Provide the [X, Y] coordinate of the cell's center where the given text is located.  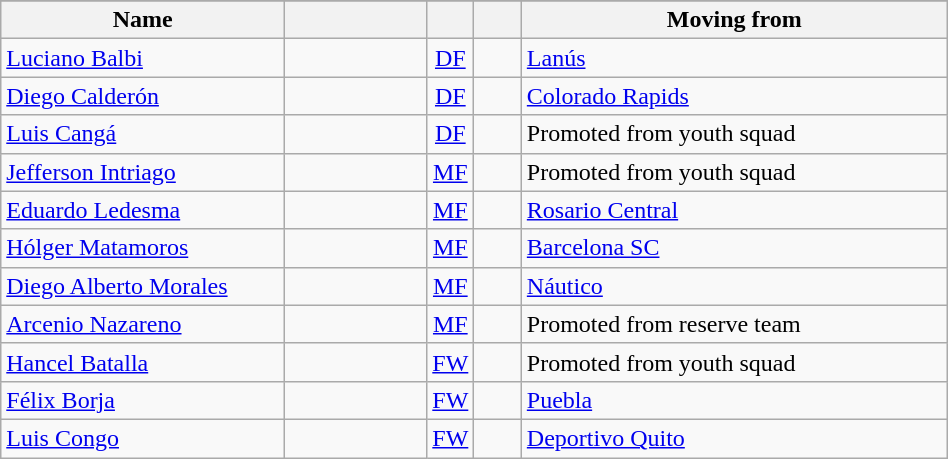
Promoted from reserve team [734, 324]
Colorado Rapids [734, 96]
Deportivo Quito [734, 438]
Lanús [734, 58]
Jefferson Intriago [143, 172]
Félix Borja [143, 400]
Puebla [734, 400]
Náutico [734, 286]
Rosario Central [734, 210]
Diego Alberto Morales [143, 286]
Hancel Batalla [143, 362]
Hólger Matamoros [143, 248]
Luis Congo [143, 438]
Moving from [734, 20]
Luis Cangá [143, 134]
Name [143, 20]
Barcelona SC [734, 248]
Diego Calderón [143, 96]
Eduardo Ledesma [143, 210]
Arcenio Nazareno [143, 324]
Luciano Balbi [143, 58]
